Locate the cell with the specified text and output its [X, Y] center coordinate. 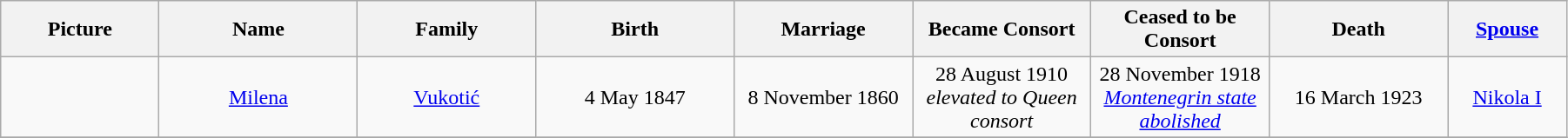
Milena [258, 97]
28 August 1910elevated to Queen consort [1002, 97]
Became Consort [1002, 30]
28 November 1918Montenegrin state abolished [1180, 97]
8 November 1860 [823, 97]
Marriage [823, 30]
Nikola I [1507, 97]
Name [258, 30]
16 March 1923 [1359, 97]
Death [1359, 30]
4 May 1847 [635, 97]
Family [447, 30]
Ceased to be Consort [1180, 30]
Picture [80, 30]
Spouse [1507, 30]
Vukotić [447, 97]
Birth [635, 30]
